Pinpoint the cell where the given text exists, returning its (X, Y) midpoint coordinate. 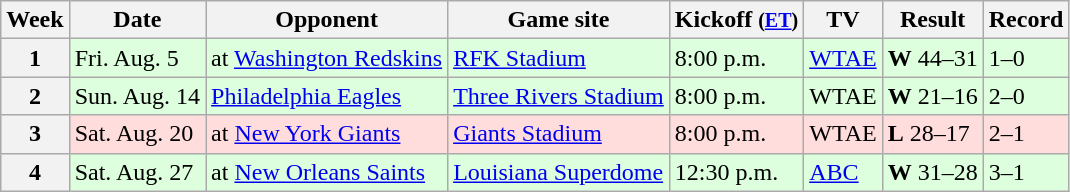
at New Orleans Saints (327, 172)
2 (35, 96)
1 (35, 58)
3–1 (1026, 172)
at New York Giants (327, 134)
RFK Stadium (559, 58)
2–0 (1026, 96)
Philadelphia Eagles (327, 96)
W 21–16 (932, 96)
1–0 (1026, 58)
at Washington Redskins (327, 58)
Sun. Aug. 14 (137, 96)
Three Rivers Stadium (559, 96)
Week (35, 20)
TV (843, 20)
Date (137, 20)
Louisiana Superdome (559, 172)
W 44–31 (932, 58)
Opponent (327, 20)
Fri. Aug. 5 (137, 58)
Kickoff (ET) (736, 20)
2–1 (1026, 134)
Game site (559, 20)
Giants Stadium (559, 134)
ABC (843, 172)
L 28–17 (932, 134)
Result (932, 20)
Sat. Aug. 27 (137, 172)
Record (1026, 20)
12:30 p.m. (736, 172)
W 31–28 (932, 172)
3 (35, 134)
4 (35, 172)
Sat. Aug. 20 (137, 134)
